Output the (X, Y) coordinate of the center of the cell containing the given text.  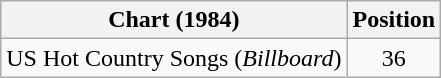
Chart (1984) (174, 20)
US Hot Country Songs (Billboard) (174, 58)
Position (394, 20)
36 (394, 58)
